From the cell containing the given text, extract its center point as (x, y) coordinate. 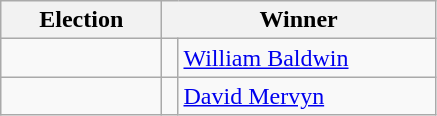
Election (82, 20)
William Baldwin (306, 58)
Winner (299, 20)
David Mervyn (306, 96)
